Identify which cell holds the provided text, then report its (x, y) central coordinate. 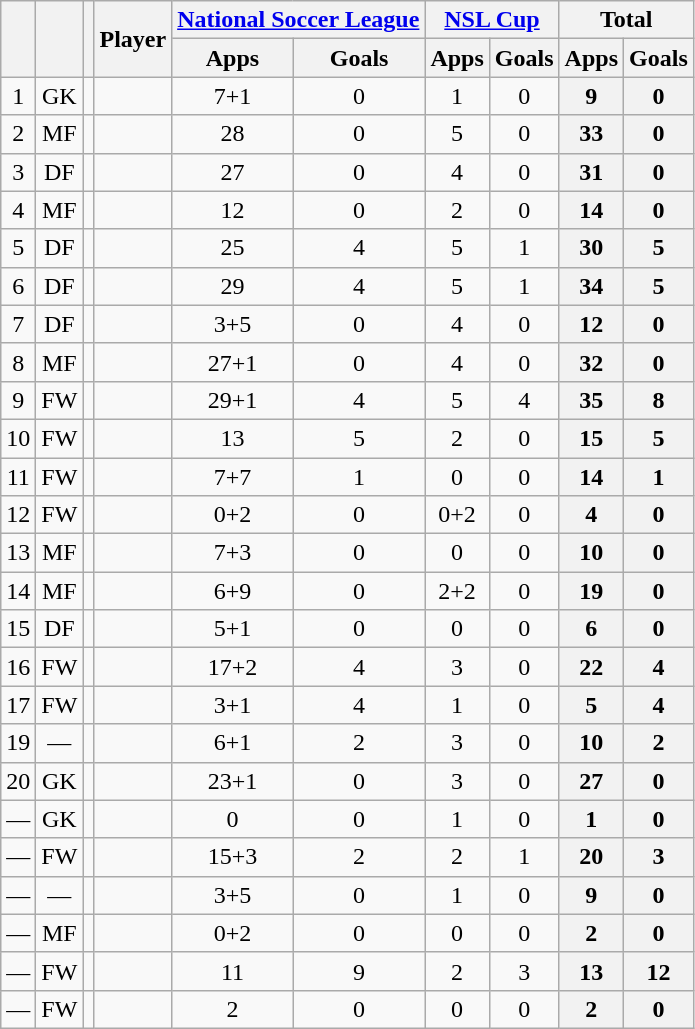
Player (133, 39)
31 (591, 172)
29 (233, 286)
33 (591, 134)
2+2 (457, 591)
6+9 (233, 591)
5+1 (233, 629)
16 (18, 667)
6+1 (233, 743)
30 (591, 248)
7+1 (233, 96)
28 (233, 134)
Total (626, 20)
7+3 (233, 553)
NSL Cup (492, 20)
3+1 (233, 705)
7+7 (233, 477)
23+1 (233, 781)
National Soccer League (298, 20)
34 (591, 286)
35 (591, 400)
32 (591, 362)
15+3 (233, 857)
7 (18, 324)
17 (18, 705)
29+1 (233, 400)
22 (591, 667)
25 (233, 248)
27+1 (233, 362)
17+2 (233, 667)
